Return the (X, Y) coordinate for the center point of the cell that contains the specified text.  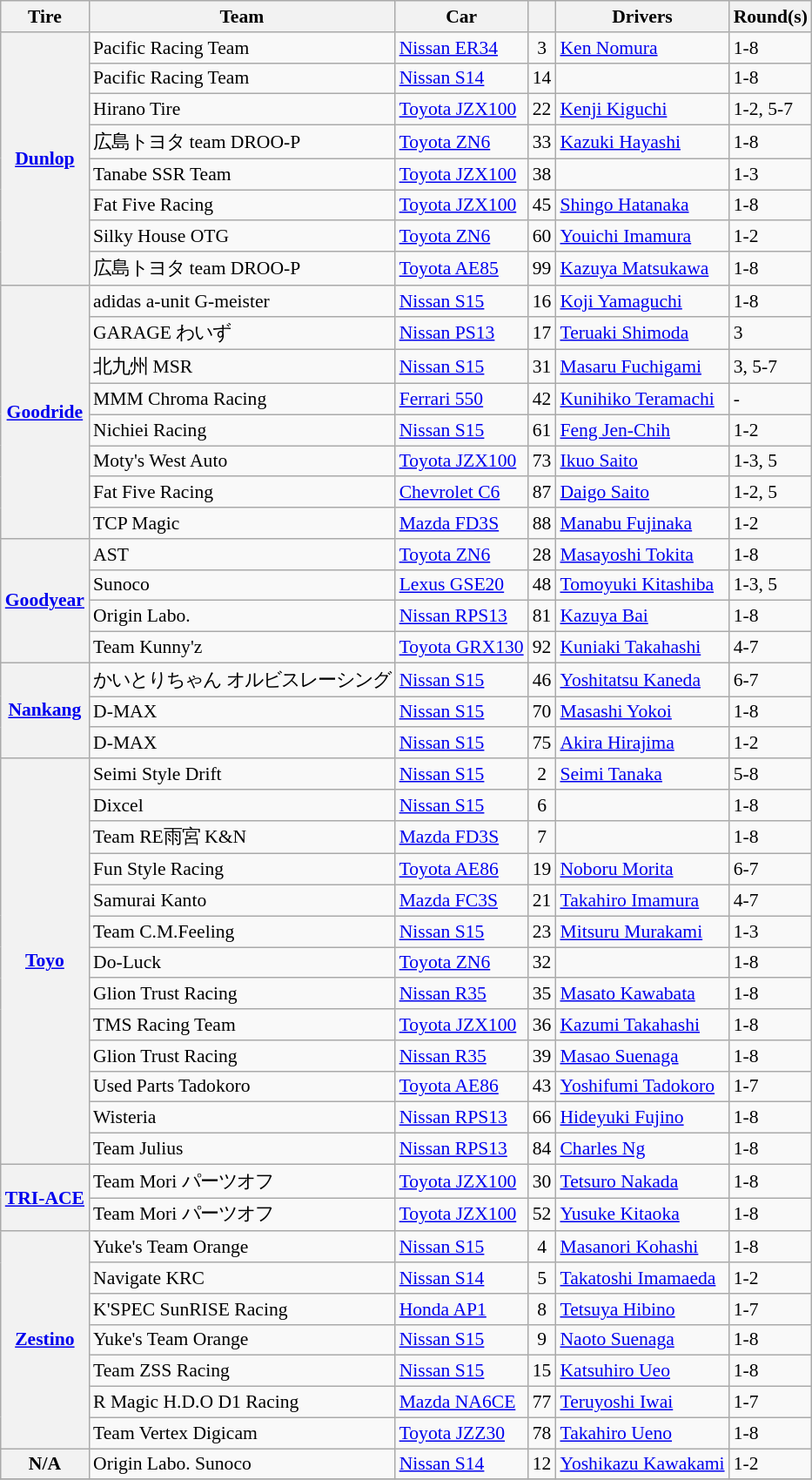
Team Kunny'z (242, 648)
Toyota GRX130 (461, 648)
5-8 (771, 774)
92 (542, 648)
9 (542, 1340)
Teruaki Shimoda (642, 333)
42 (542, 400)
Charles Ng (642, 1149)
1-2, 5 (771, 493)
Goodride (45, 413)
Katsuhiro Ueo (642, 1371)
Team Julius (242, 1149)
38 (542, 174)
33 (542, 143)
Daigo Saito (642, 493)
Masao Suenaga (642, 1056)
39 (542, 1056)
Mazda NA6CE (461, 1403)
Kazumi Takahashi (642, 1025)
23 (542, 932)
78 (542, 1433)
Toyo (45, 961)
Naoto Suenaga (642, 1340)
Lexus GSE20 (461, 585)
Chevrolet C6 (461, 493)
Mazda FC3S (461, 901)
Takatoshi Imamaeda (642, 1278)
43 (542, 1086)
77 (542, 1403)
MMM Chroma Racing (242, 400)
Team Vertex Digicam (242, 1433)
5 (542, 1278)
Team C.M.Feeling (242, 932)
12 (542, 1464)
Kenji Kiguchi (642, 110)
TRI-ACE (45, 1198)
Hirano Tire (242, 110)
Goodyear (45, 601)
Noboru Morita (642, 870)
Nissan PS13 (461, 333)
Tetsuya Hibino (642, 1309)
Kunihiko Teramachi (642, 400)
Masanori Kohashi (642, 1248)
Feng Jen-Chih (642, 430)
52 (542, 1215)
GARAGE わいず (242, 333)
Toyota AE85 (461, 268)
16 (542, 301)
Honda AP1 (461, 1309)
AST (242, 555)
14 (542, 78)
87 (542, 493)
Koji Yamaguchi (642, 301)
Manabu Fujinaka (642, 523)
Tomoyuki Kitashiba (642, 585)
Mitsuru Murakami (642, 932)
Kazuki Hayashi (642, 143)
Zestino (45, 1341)
Ferrari 550 (461, 400)
北九州 MSR (242, 367)
17 (542, 333)
6 (542, 805)
Akira Hirajima (642, 743)
30 (542, 1181)
Yusuke Kitaoka (642, 1215)
15 (542, 1371)
35 (542, 994)
66 (542, 1118)
Tetsuro Nakada (642, 1181)
31 (542, 367)
21 (542, 901)
Masayoshi Tokita (642, 555)
かいとりちゃん オルビスレーシング (242, 679)
Hideyuki Fujino (642, 1118)
1-2, 5-7 (771, 110)
Do-Luck (242, 963)
Kuniaki Takahashi (642, 648)
3, 5-7 (771, 367)
Takahiro Ueno (642, 1433)
Team (242, 17)
Ikuo Saito (642, 461)
46 (542, 679)
88 (542, 523)
Kazuya Bai (642, 616)
Youichi Imamura (642, 237)
7 (542, 838)
Nissan ER34 (461, 48)
73 (542, 461)
Samurai Kanto (242, 901)
Nankang (45, 710)
8 (542, 1309)
Fun Style Racing (242, 870)
2 (542, 774)
Seimi Style Drift (242, 774)
Masashi Yokoi (642, 712)
4 (542, 1248)
Yoshifumi Tadokoro (642, 1086)
19 (542, 870)
Team ZSS Racing (242, 1371)
Dunlop (45, 158)
Yoshikazu Kawakami (642, 1464)
Masaru Fuchigami (642, 367)
Tire (45, 17)
84 (542, 1149)
Round(s) (771, 17)
Masato Kawabata (642, 994)
70 (542, 712)
Nichiei Racing (242, 430)
Wisteria (242, 1118)
Car (461, 17)
45 (542, 205)
61 (542, 430)
48 (542, 585)
- (771, 400)
Origin Labo. Sunoco (242, 1464)
Moty's West Auto (242, 461)
75 (542, 743)
Teruyoshi Iwai (642, 1403)
Sunoco (242, 585)
Dixcel (242, 805)
Takahiro Imamura (642, 901)
Seimi Tanaka (642, 774)
Team RE雨宮 K&N (242, 838)
22 (542, 110)
28 (542, 555)
Kazuya Matsukawa (642, 268)
32 (542, 963)
Drivers (642, 17)
adidas a-unit G-meister (242, 301)
Shingo Hatanaka (642, 205)
TCP Magic (242, 523)
N/A (45, 1464)
TMS Racing Team (242, 1025)
99 (542, 268)
Ken Nomura (642, 48)
K'SPEC SunRISE Racing (242, 1309)
Origin Labo. (242, 616)
Navigate KRC (242, 1278)
60 (542, 237)
R Magic H.D.O D1 Racing (242, 1403)
Tanabe SSR Team (242, 174)
Yoshitatsu Kaneda (642, 679)
Used Parts Tadokoro (242, 1086)
Silky House OTG (242, 237)
81 (542, 616)
Toyota JZZ30 (461, 1433)
36 (542, 1025)
